Scan for the cell matching the given text and deliver its (X, Y) coordinate at center. 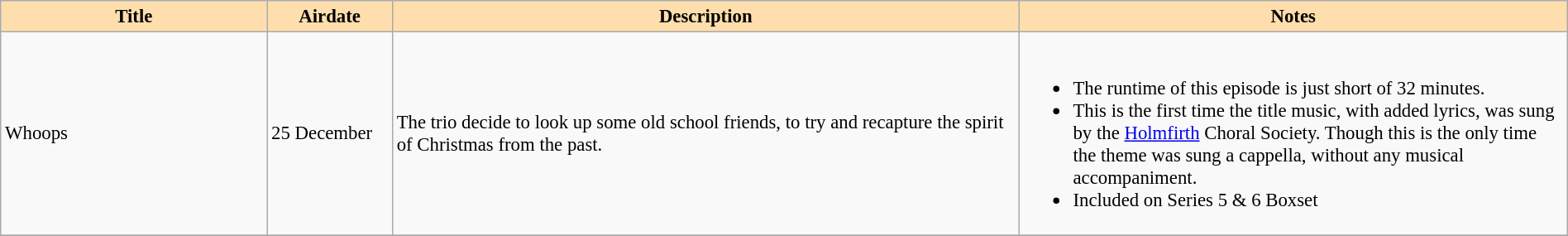
The trio decide to look up some old school friends, to try and recapture the spirit of Christmas from the past. (705, 134)
Title (134, 17)
Description (705, 17)
Whoops (134, 134)
25 December (330, 134)
Notes (1293, 17)
Airdate (330, 17)
